Capture the cell that displays the provided text and extract its [x, y] central coordinate. 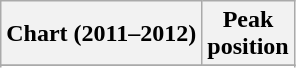
Chart (2011–2012) [102, 34]
Peakposition [248, 34]
